Output the [X, Y] coordinate of the center of the cell containing the given text.  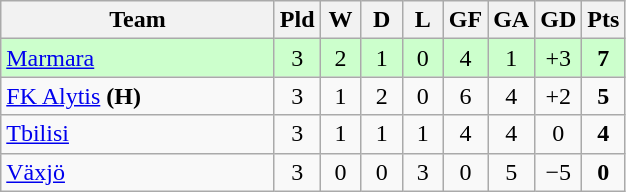
W [340, 20]
D [382, 20]
L [422, 20]
Tbilisi [138, 134]
Pts [604, 20]
GA [512, 20]
Marmara [138, 58]
Växjö [138, 172]
FK Alytis (H) [138, 96]
Team [138, 20]
7 [604, 58]
GD [558, 20]
GF [465, 20]
−5 [558, 172]
+2 [558, 96]
6 [465, 96]
+3 [558, 58]
Pld [297, 20]
